Capture the cell that displays the provided text and extract its (X, Y) central coordinate. 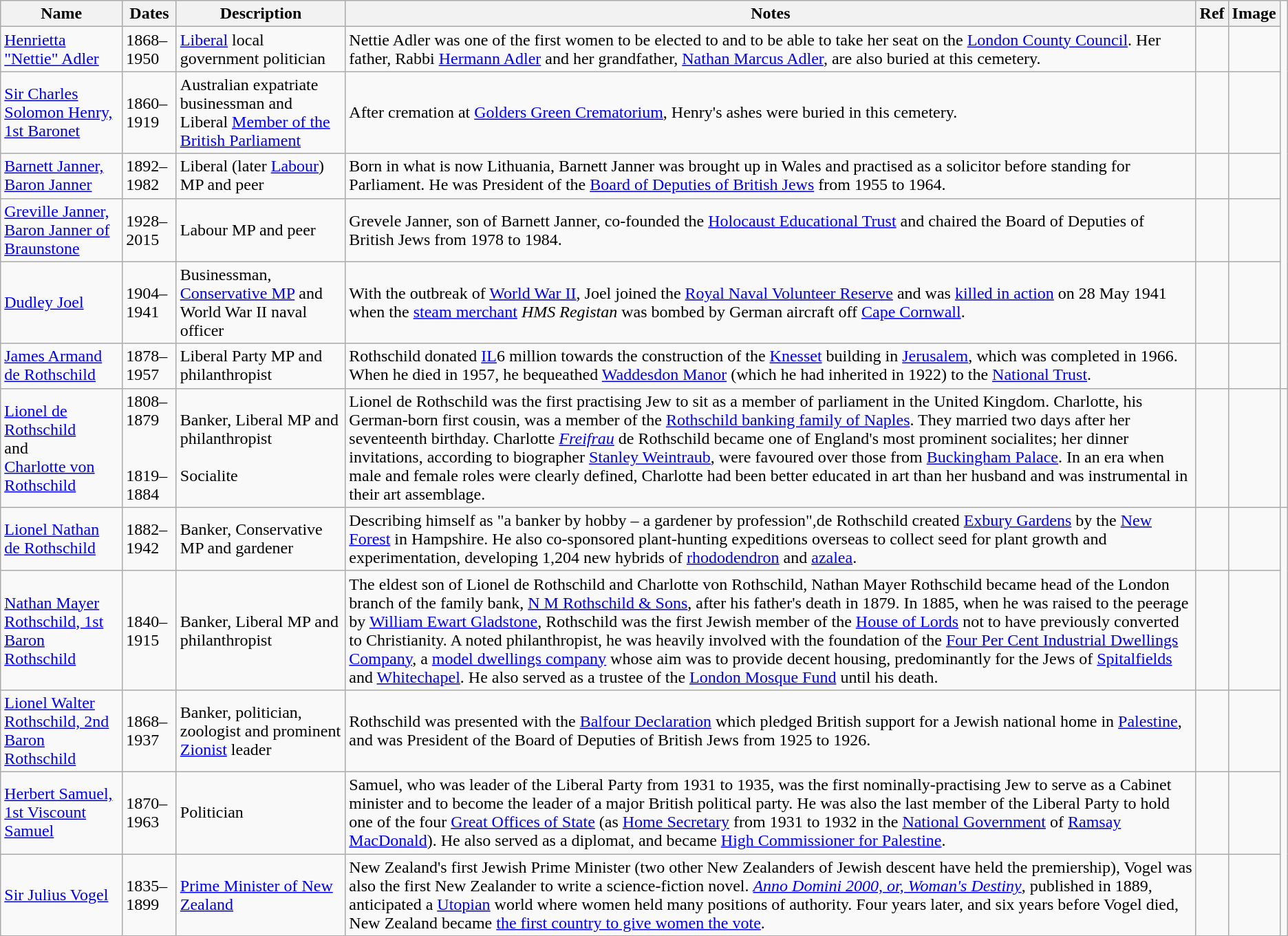
Liberal (later Labour) MP and peer (261, 176)
Banker, Liberal MP and philanthropistSocialite (261, 447)
Businessman, Conservative MP and World War II naval officer (261, 303)
Liberal local government politician (261, 50)
1868–1937 (150, 731)
Banker, Liberal MP and philanthropist (261, 630)
Barnett Janner, Baron Janner (62, 176)
1904–1941 (150, 303)
James Armand de Rothschild (62, 366)
1868–1950 (150, 50)
1882–1942 (150, 539)
1870–1963 (150, 812)
Liberal Party MP and philanthropist (261, 366)
Sir Charles Solomon Henry, 1st Baronet (62, 113)
Labour MP and peer (261, 230)
Dates (150, 14)
Banker, Conservative MP and gardener (261, 539)
Lionel Nathan de Rothschild (62, 539)
Name (62, 14)
Nathan Mayer Rothschild, 1st Baron Rothschild (62, 630)
1878–1957 (150, 366)
Ref (1212, 14)
Image (1254, 14)
Lionel Walter Rothschild, 2nd Baron Rothschild (62, 731)
1808–18791819–1884 (150, 447)
Herbert Samuel, 1st Viscount Samuel (62, 812)
1892–1982 (150, 176)
Sir Julius Vogel (62, 895)
Politician (261, 812)
Description (261, 14)
Henrietta "Nettie" Adler (62, 50)
1835–1899 (150, 895)
After cremation at Golders Green Crematorium, Henry's ashes were buried in this cemetery. (771, 113)
Australian expatriate businessman and Liberal Member of the British Parliament (261, 113)
Prime Minister of New Zealand (261, 895)
1928–2015 (150, 230)
1860–1919 (150, 113)
Banker, politician, zoologist and prominent Zionist leader (261, 731)
Greville Janner, Baron Janner of Braunstone (62, 230)
1840–1915 (150, 630)
Dudley Joel (62, 303)
Lionel de RothschildandCharlotte von Rothschild (62, 447)
Notes (771, 14)
